Capture the cell that displays the provided text and extract its [X, Y] central coordinate. 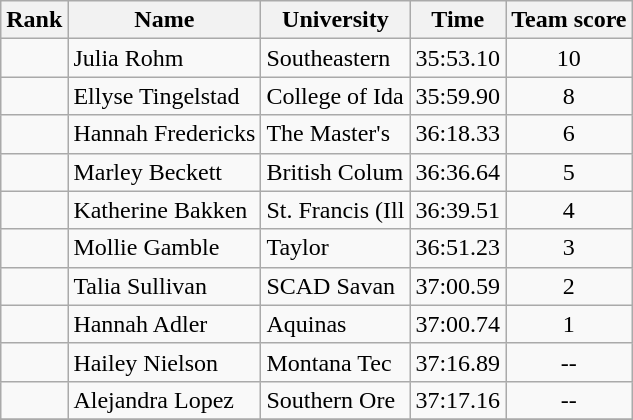
Mollie Gamble [164, 248]
Team score [569, 20]
36:18.33 [458, 134]
37:17.16 [458, 400]
36:36.64 [458, 172]
35:59.90 [458, 96]
Name [164, 20]
Hannah Fredericks [164, 134]
Ellyse Tingelstad [164, 96]
37:00.74 [458, 324]
Aquinas [336, 324]
36:51.23 [458, 248]
British Colum [336, 172]
35:53.10 [458, 58]
8 [569, 96]
Talia Sullivan [164, 286]
36:39.51 [458, 210]
2 [569, 286]
The Master's [336, 134]
10 [569, 58]
1 [569, 324]
Montana Tec [336, 362]
37:16.89 [458, 362]
Taylor [336, 248]
SCAD Savan [336, 286]
Julia Rohm [164, 58]
6 [569, 134]
Marley Beckett [164, 172]
College of Ida [336, 96]
Hannah Adler [164, 324]
5 [569, 172]
Southeastern [336, 58]
Rank [34, 20]
37:00.59 [458, 286]
Alejandra Lopez [164, 400]
Hailey Nielson [164, 362]
University [336, 20]
Time [458, 20]
Katherine Bakken [164, 210]
4 [569, 210]
St. Francis (Ill [336, 210]
3 [569, 248]
Southern Ore [336, 400]
